Return the [x, y] coordinate for the center point of the cell that contains the specified text.  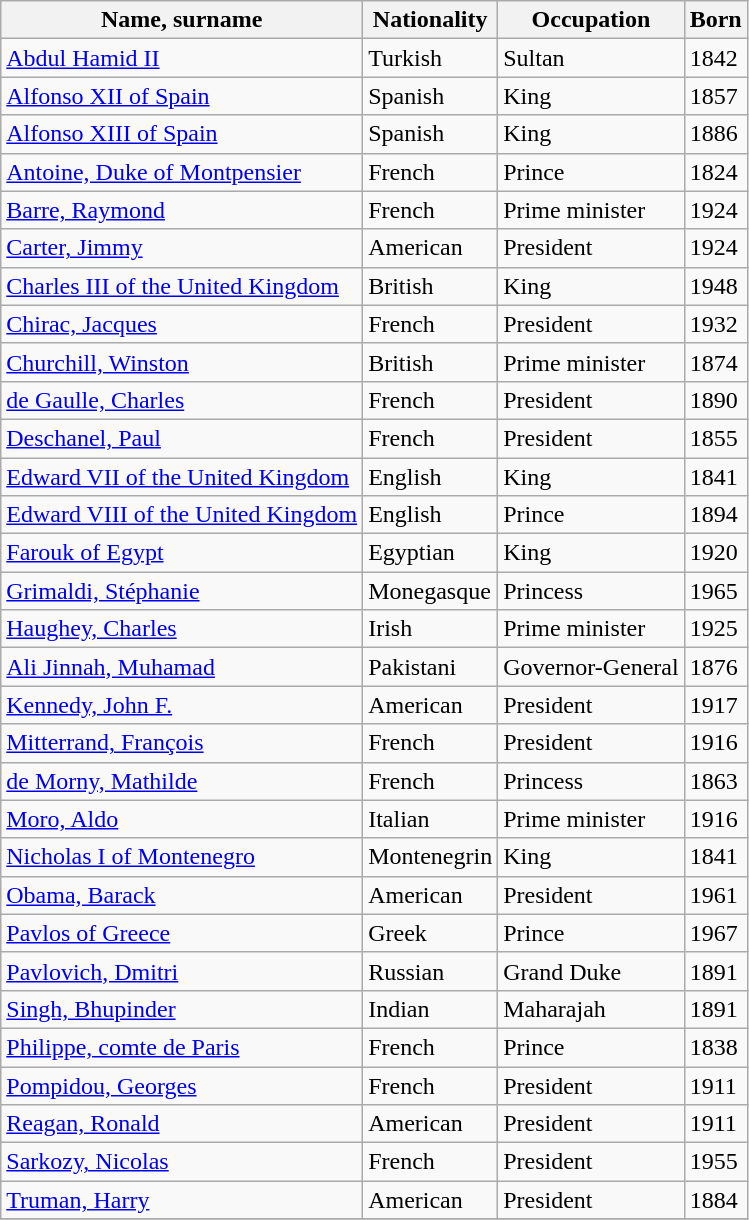
Abdul Hamid II [182, 58]
1842 [716, 58]
de Gaulle, Charles [182, 400]
1857 [716, 96]
Occupation [591, 20]
Reagan, Ronald [182, 1124]
Name, surname [182, 20]
Philippe, comte de Paris [182, 1047]
Edward VIII of the United Kingdom [182, 515]
1955 [716, 1162]
1884 [716, 1200]
Irish [430, 629]
Maharajah [591, 1009]
Italian [430, 819]
Haughey, Charles [182, 629]
Singh, Bhupinder [182, 1009]
Barre, Raymond [182, 210]
Nicholas I of Montenegro [182, 857]
Grand Duke [591, 971]
Antoine, Duke of Montpensier [182, 172]
Ali Jinnah, Muhamad [182, 667]
1925 [716, 629]
1917 [716, 705]
Alfonso XIII of Spain [182, 134]
Russian [430, 971]
1874 [716, 362]
Farouk of Egypt [182, 553]
1894 [716, 515]
1886 [716, 134]
Truman, Harry [182, 1200]
Obama, Barack [182, 895]
Chirac, Jacques [182, 324]
Pompidou, Georges [182, 1085]
Greek [430, 933]
Moro, Aldo [182, 819]
1863 [716, 781]
Indian [430, 1009]
Governor-General [591, 667]
Grimaldi, Stéphanie [182, 591]
1890 [716, 400]
Egyptian [430, 553]
1932 [716, 324]
1876 [716, 667]
1855 [716, 438]
1824 [716, 172]
Edward VII of the United Kingdom [182, 477]
Sarkozy, Nicolas [182, 1162]
Churchill, Winston [182, 362]
Pavlovich, Dmitri [182, 971]
Sultan [591, 58]
1920 [716, 553]
1838 [716, 1047]
Charles III of the United Kingdom [182, 286]
Carter, Jimmy [182, 248]
Pakistani [430, 667]
Alfonso XII of Spain [182, 96]
Nationality [430, 20]
Pavlos of Greece [182, 933]
1965 [716, 591]
Kennedy, John F. [182, 705]
Deschanel, Paul [182, 438]
Turkish [430, 58]
1948 [716, 286]
de Morny, Mathilde [182, 781]
Mitterrand, François [182, 743]
1961 [716, 895]
1967 [716, 933]
Born [716, 20]
Montenegrin [430, 857]
Monegasque [430, 591]
